Return (x, y) of the center of cell containing provided text 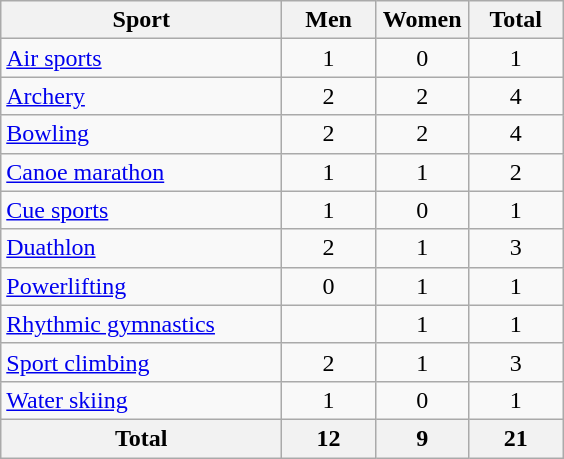
Sport climbing (142, 362)
Water skiing (142, 400)
Bowling (142, 134)
Sport (142, 20)
Rhythmic gymnastics (142, 324)
Cue sports (142, 210)
Powerlifting (142, 286)
Men (329, 20)
12 (329, 438)
Duathlon (142, 248)
9 (422, 438)
Women (422, 20)
Air sports (142, 58)
21 (516, 438)
Archery (142, 96)
Canoe marathon (142, 172)
